Detect which cell encompasses the target text, then output its [X, Y] center coordinate. 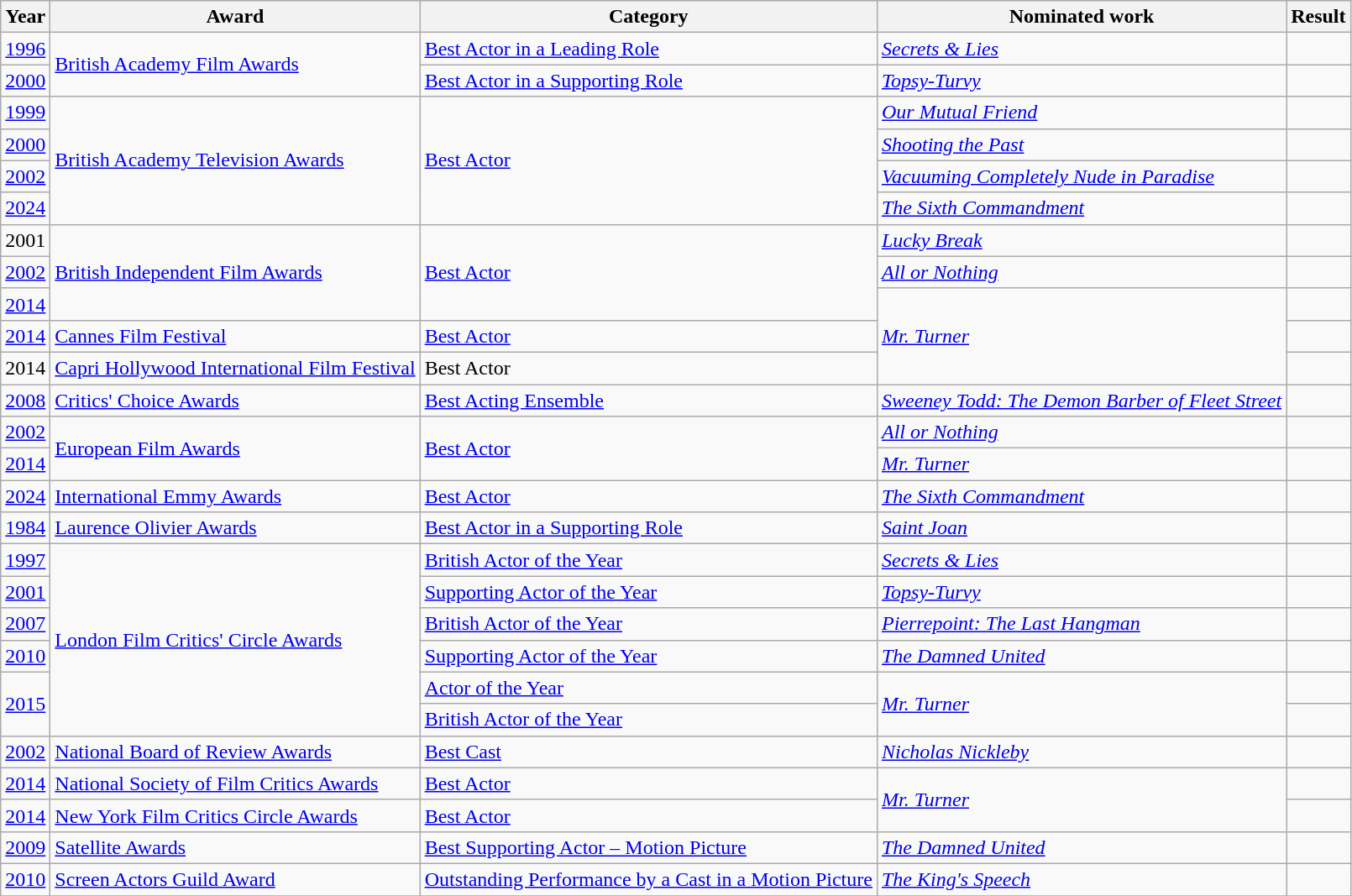
Nominated work [1082, 17]
International Emmy Awards [235, 496]
2008 [25, 401]
London Film Critics' Circle Awards [235, 640]
Critics' Choice Awards [235, 401]
Award [235, 17]
Satellite Awards [235, 847]
Best Supporting Actor – Motion Picture [648, 847]
Laurence Olivier Awards [235, 528]
Cannes Film Festival [235, 336]
European Film Awards [235, 448]
Actor of the Year [648, 688]
British Independent Film Awards [235, 272]
Category [648, 17]
Lucky Break [1082, 240]
National Society of Film Critics Awards [235, 783]
Outstanding Performance by a Cast in a Motion Picture [648, 879]
Vacuuming Completely Nude in Paradise [1082, 176]
Best Acting Ensemble [648, 401]
New York Film Critics Circle Awards [235, 815]
Result [1318, 17]
British Academy Film Awards [235, 65]
The King's Speech [1082, 879]
Year [25, 17]
Capri Hollywood International Film Festival [235, 368]
2009 [25, 847]
Best Cast [648, 752]
1999 [25, 113]
Pierrepoint: The Last Hangman [1082, 624]
Shooting the Past [1082, 144]
Our Mutual Friend [1082, 113]
1984 [25, 528]
Saint Joan [1082, 528]
Screen Actors Guild Award [235, 879]
National Board of Review Awards [235, 752]
1997 [25, 560]
Best Actor in a Leading Role [648, 49]
Sweeney Todd: The Demon Barber of Fleet Street [1082, 401]
British Academy Television Awards [235, 160]
1996 [25, 49]
Nicholas Nickleby [1082, 752]
2015 [25, 704]
2007 [25, 624]
